Return the (x, y) coordinate for the center point of the cell that contains the specified text.  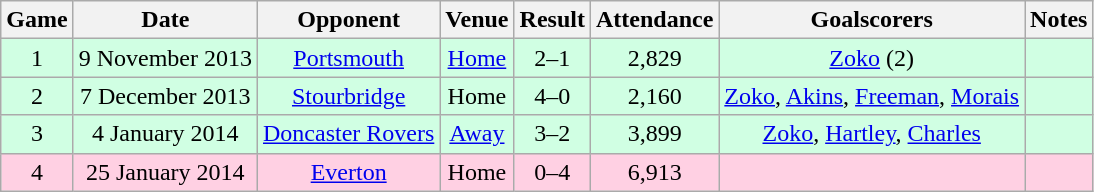
2–1 (552, 58)
1 (37, 58)
4 January 2014 (165, 134)
3 (37, 134)
Goalscorers (872, 20)
Portsmouth (348, 58)
6,913 (654, 172)
25 January 2014 (165, 172)
2,160 (654, 96)
3,899 (654, 134)
4–0 (552, 96)
7 December 2013 (165, 96)
2 (37, 96)
Venue (477, 20)
Notes (1059, 20)
9 November 2013 (165, 58)
Doncaster Rovers (348, 134)
Zoko, Akins, Freeman, Morais (872, 96)
Date (165, 20)
Result (552, 20)
2,829 (654, 58)
Away (477, 134)
Attendance (654, 20)
0–4 (552, 172)
Zoko (2) (872, 58)
Game (37, 20)
Opponent (348, 20)
3–2 (552, 134)
4 (37, 172)
Everton (348, 172)
Zoko, Hartley, Charles (872, 134)
Stourbridge (348, 96)
